Detect which cell encompasses the target text, then output its (x, y) center coordinate. 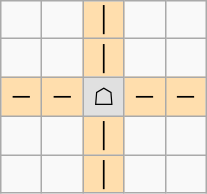
☖ (104, 97)
